Detect which cell encompasses the target text, then output its [X, Y] center coordinate. 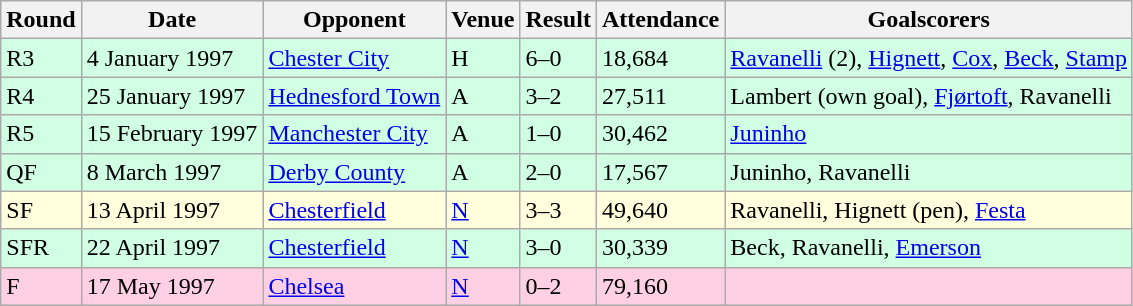
QF [41, 172]
18,684 [660, 58]
Ravanelli (2), Hignett, Cox, Beck, Stamp [929, 58]
25 January 1997 [172, 96]
Juninho [929, 134]
Result [558, 20]
17,567 [660, 172]
0–2 [558, 286]
Lambert (own goal), Fjørtoft, Ravanelli [929, 96]
2–0 [558, 172]
R4 [41, 96]
13 April 1997 [172, 210]
R3 [41, 58]
4 January 1997 [172, 58]
6–0 [558, 58]
79,160 [660, 286]
H [483, 58]
SFR [41, 248]
Chester City [354, 58]
Manchester City [354, 134]
1–0 [558, 134]
17 May 1997 [172, 286]
Opponent [354, 20]
SF [41, 210]
Derby County [354, 172]
Ravanelli, Hignett (pen), Festa [929, 210]
Juninho, Ravanelli [929, 172]
Chelsea [354, 286]
Beck, Ravanelli, Emerson [929, 248]
30,462 [660, 134]
Attendance [660, 20]
Goalscorers [929, 20]
Venue [483, 20]
8 March 1997 [172, 172]
49,640 [660, 210]
3–2 [558, 96]
15 February 1997 [172, 134]
Round [41, 20]
22 April 1997 [172, 248]
3–0 [558, 248]
30,339 [660, 248]
Hednesford Town [354, 96]
F [41, 286]
27,511 [660, 96]
3–3 [558, 210]
R5 [41, 134]
Date [172, 20]
